Detect which cell encompasses the target text, then output its [X, Y] center coordinate. 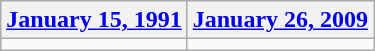
January 26, 2009 [280, 20]
January 15, 1991 [94, 20]
